Pinpoint the cell where the given text exists, returning its (X, Y) midpoint coordinate. 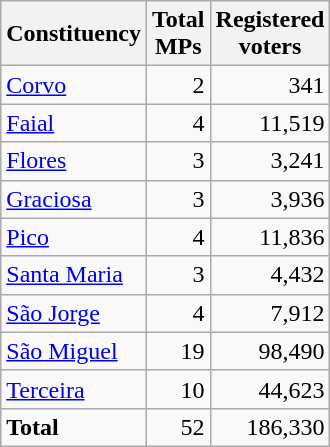
4,432 (270, 275)
341 (270, 85)
Total (74, 427)
Total MPs (178, 34)
2 (178, 85)
3,936 (270, 199)
Graciosa (74, 199)
10 (178, 389)
Corvo (74, 85)
Terceira (74, 389)
186,330 (270, 427)
11,836 (270, 237)
Flores (74, 161)
11,519 (270, 123)
3,241 (270, 161)
São Jorge (74, 313)
7,912 (270, 313)
44,623 (270, 389)
Pico (74, 237)
São Miguel (74, 351)
Registeredvoters (270, 34)
Santa Maria (74, 275)
19 (178, 351)
Constituency (74, 34)
52 (178, 427)
98,490 (270, 351)
Faial (74, 123)
